Determine the [x, y] coordinate at the center of the cell enclosing the given text.  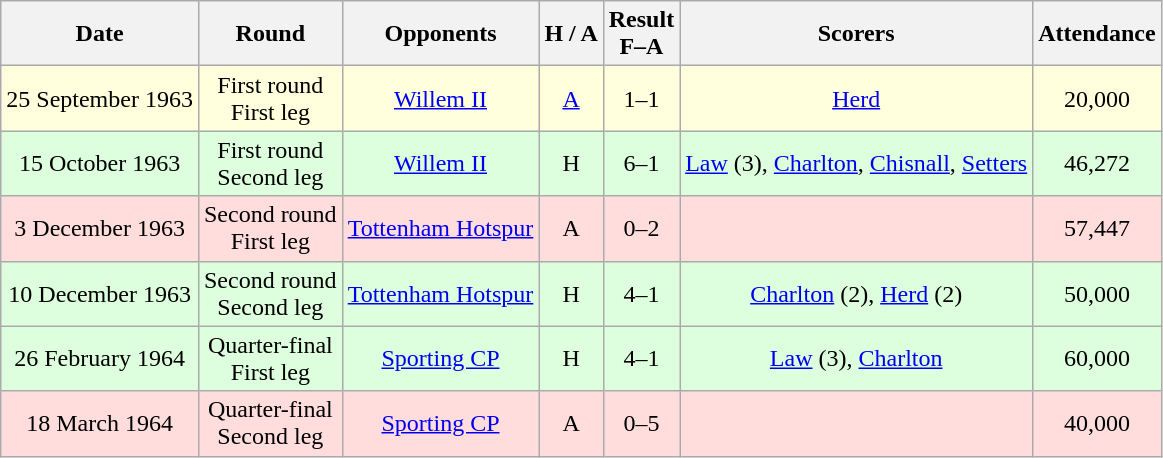
H / A [571, 34]
Law (3), Charlton [856, 358]
Herd [856, 98]
15 October 1963 [100, 164]
46,272 [1097, 164]
Law (3), Charlton, Chisnall, Setters [856, 164]
Quarter-finalSecond leg [270, 424]
25 September 1963 [100, 98]
Attendance [1097, 34]
Quarter-finalFirst leg [270, 358]
Date [100, 34]
1–1 [641, 98]
Opponents [440, 34]
26 February 1964 [100, 358]
Scorers [856, 34]
3 December 1963 [100, 228]
20,000 [1097, 98]
0–5 [641, 424]
Second roundSecond leg [270, 294]
60,000 [1097, 358]
40,000 [1097, 424]
Charlton (2), Herd (2) [856, 294]
0–2 [641, 228]
18 March 1964 [100, 424]
Second roundFirst leg [270, 228]
ResultF–A [641, 34]
First roundFirst leg [270, 98]
50,000 [1097, 294]
57,447 [1097, 228]
Round [270, 34]
6–1 [641, 164]
10 December 1963 [100, 294]
First roundSecond leg [270, 164]
